From the cell containing the given text, extract its center point as (x, y) coordinate. 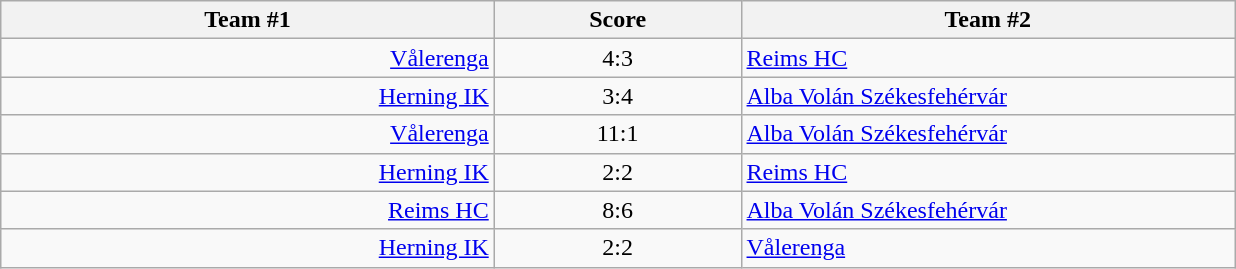
11:1 (618, 134)
Team #1 (248, 20)
3:4 (618, 96)
8:6 (618, 210)
4:3 (618, 58)
Team #2 (988, 20)
Score (618, 20)
